Return (x, y) of the center of cell containing provided text 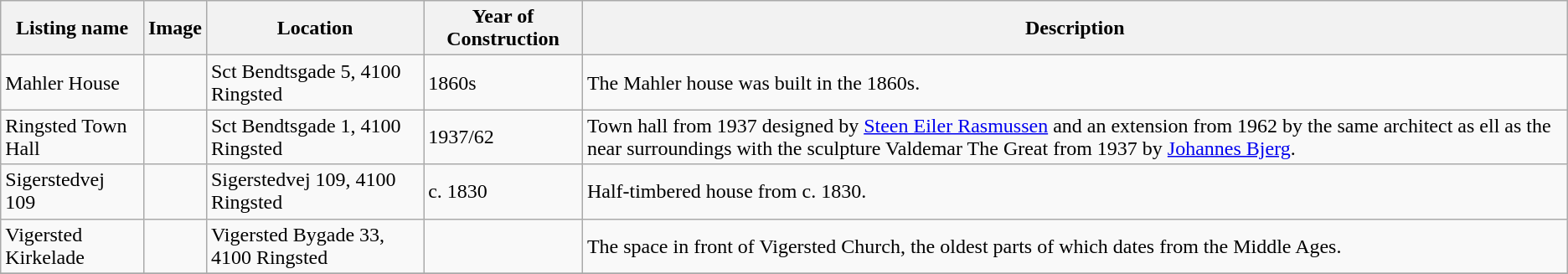
The Mahler house was built in the 1860s. (1075, 82)
Vigersted Kirkelade (72, 246)
Half-timbered house from c. 1830. (1075, 191)
Sigerstedvej 109, 4100 Ringsted (315, 191)
Vigersted Bygade 33, 4100 Ringsted (315, 246)
Sct Bendtsgade 5, 4100 Ringsted (315, 82)
Ringsted Town Hall (72, 137)
Description (1075, 28)
Year of Construction (503, 28)
The space in front of Vigersted Church, the oldest parts of which dates from the Middle Ages. (1075, 246)
c. 1830 (503, 191)
1860s (503, 82)
Image (174, 28)
Location (315, 28)
Sct Bendtsgade 1, 4100 Ringsted (315, 137)
1937/62 (503, 137)
Mahler House (72, 82)
Sigerstedvej 109 (72, 191)
Listing name (72, 28)
